Locate the cell with the specified text and output its [x, y] center coordinate. 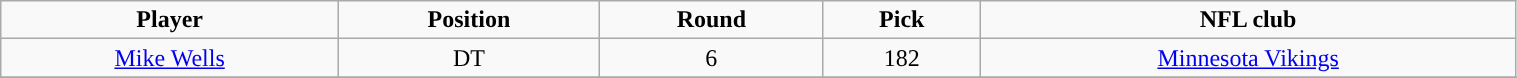
Round [711, 20]
Mike Wells [170, 58]
DT [470, 58]
Player [170, 20]
Position [470, 20]
Pick [902, 20]
6 [711, 58]
Minnesota Vikings [1248, 58]
182 [902, 58]
NFL club [1248, 20]
